Determine the [X, Y] coordinate at the center of the cell enclosing the given text.  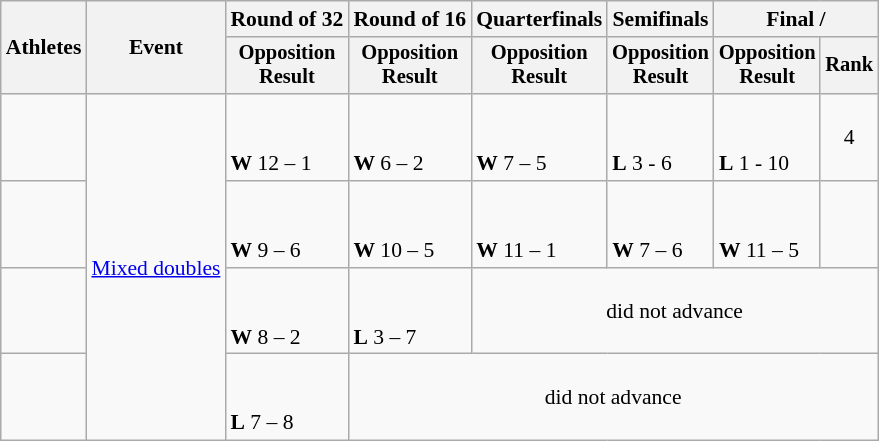
W 11 – 5 [768, 224]
W 8 – 2 [286, 312]
4 [849, 138]
Round of 16 [410, 19]
Semifinals [660, 19]
W 7 – 5 [539, 138]
Round of 32 [286, 19]
Event [156, 48]
W 6 – 2 [410, 138]
Final / [796, 19]
Mixed doubles [156, 267]
L 7 – 8 [286, 398]
W 11 – 1 [539, 224]
Rank [849, 66]
L 1 - 10 [768, 138]
L 3 – 7 [410, 312]
Athletes [44, 48]
W 10 – 5 [410, 224]
Quarterfinals [539, 19]
W 12 – 1 [286, 138]
W 9 – 6 [286, 224]
W 7 – 6 [660, 224]
L 3 - 6 [660, 138]
